Output the (X, Y) coordinate of the center of the cell containing the given text.  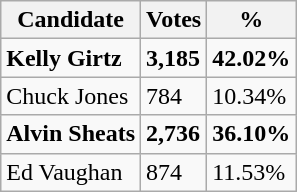
Ed Vaughan (71, 172)
784 (174, 96)
42.02% (252, 58)
10.34% (252, 96)
% (252, 20)
11.53% (252, 172)
874 (174, 172)
3,185 (174, 58)
Chuck Jones (71, 96)
36.10% (252, 134)
2,736 (174, 134)
Alvin Sheats (71, 134)
Kelly Girtz (71, 58)
Votes (174, 20)
Candidate (71, 20)
